Extract the [x, y] coordinate from the center of the cell holding the provided text.  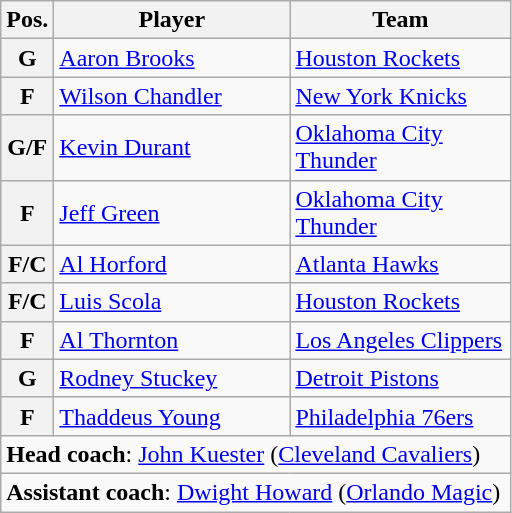
Aaron Brooks [172, 58]
Assistant coach: Dwight Howard (Orlando Magic) [256, 492]
Player [172, 20]
Al Thornton [172, 340]
Jeff Green [172, 212]
Kevin Durant [172, 148]
Thaddeus Young [172, 416]
Luis Scola [172, 302]
Detroit Pistons [400, 378]
Atlanta Hawks [400, 264]
New York Knicks [400, 96]
Philadelphia 76ers [400, 416]
Pos. [28, 20]
G/F [28, 148]
Los Angeles Clippers [400, 340]
Team [400, 20]
Head coach: John Kuester (Cleveland Cavaliers) [256, 454]
Al Horford [172, 264]
Wilson Chandler [172, 96]
Rodney Stuckey [172, 378]
